Return the (X, Y) coordinate for the center point of the cell that contains the specified text.  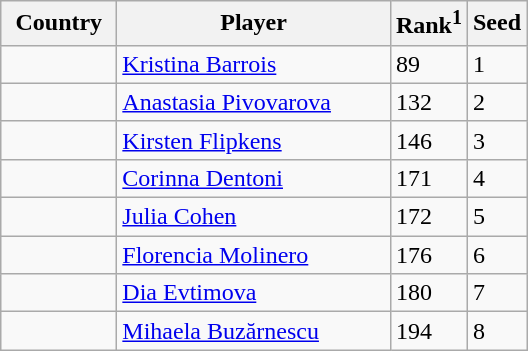
Seed (496, 24)
180 (428, 293)
Kirsten Flipkens (254, 140)
146 (428, 140)
176 (428, 255)
8 (496, 331)
Florencia Molinero (254, 255)
194 (428, 331)
132 (428, 102)
Kristina Barrois (254, 64)
89 (428, 64)
Rank1 (428, 24)
Julia Cohen (254, 217)
Player (254, 24)
Mihaela Buzărnescu (254, 331)
171 (428, 178)
6 (496, 255)
4 (496, 178)
3 (496, 140)
Dia Evtimova (254, 293)
2 (496, 102)
172 (428, 217)
1 (496, 64)
Corinna Dentoni (254, 178)
7 (496, 293)
Country (59, 24)
5 (496, 217)
Anastasia Pivovarova (254, 102)
